Capture the cell that displays the provided text and extract its [X, Y] central coordinate. 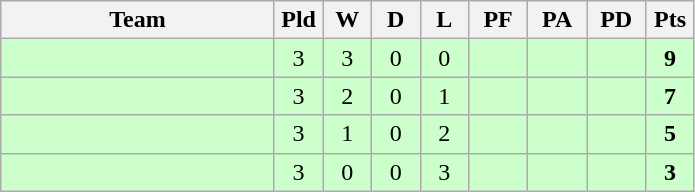
9 [670, 58]
Pts [670, 20]
PA [558, 20]
7 [670, 96]
Team [138, 20]
Pld [298, 20]
L [444, 20]
PD [616, 20]
5 [670, 134]
W [348, 20]
D [396, 20]
PF [498, 20]
